Detect which cell encompasses the target text, then output its [x, y] center coordinate. 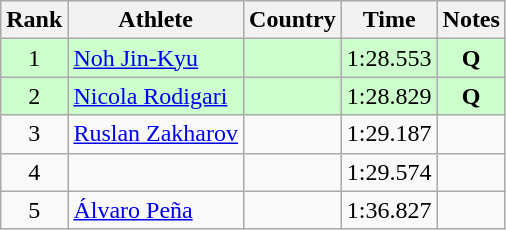
Time [389, 20]
3 [34, 134]
Country [293, 20]
4 [34, 172]
Nicola Rodigari [156, 96]
1:28.553 [389, 58]
1:36.827 [389, 210]
1 [34, 58]
1:28.829 [389, 96]
2 [34, 96]
Ruslan Zakharov [156, 134]
Álvaro Peña [156, 210]
Athlete [156, 20]
1:29.187 [389, 134]
1:29.574 [389, 172]
Notes [471, 20]
Noh Jin-Kyu [156, 58]
Rank [34, 20]
5 [34, 210]
